For the text-containing cell, return its midpoint in [X, Y] coordinate format. 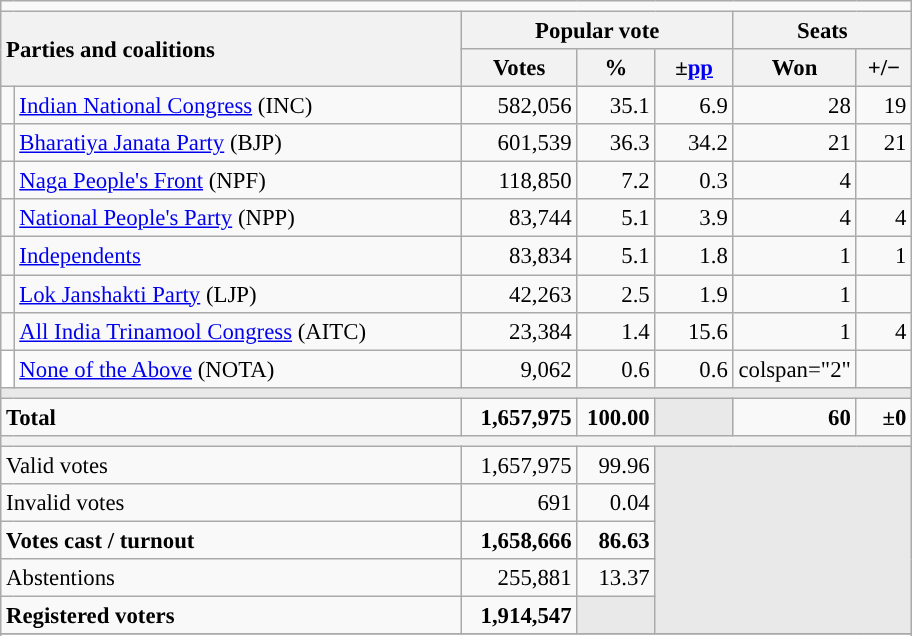
1,658,666 [519, 540]
1.8 [694, 256]
0.3 [694, 181]
% [616, 68]
23,384 [519, 331]
42,263 [519, 294]
118,850 [519, 181]
28 [794, 106]
582,056 [519, 106]
Won [794, 68]
colspan="2" [794, 369]
1.9 [694, 294]
601,539 [519, 143]
Parties and coalitions [232, 50]
None of the Above (NOTA) [238, 369]
1.4 [616, 331]
99.96 [616, 465]
60 [794, 417]
Votes [519, 68]
National People's Party (NPP) [238, 219]
Invalid votes [232, 503]
Abstentions [232, 578]
Total [232, 417]
7.2 [616, 181]
255,881 [519, 578]
13.37 [616, 578]
±0 [884, 417]
Lok Janshakti Party (LJP) [238, 294]
34.2 [694, 143]
0.04 [616, 503]
Independents [238, 256]
9,062 [519, 369]
3.9 [694, 219]
100.00 [616, 417]
2.5 [616, 294]
83,834 [519, 256]
1,914,547 [519, 616]
Popular vote [597, 31]
Indian National Congress (INC) [238, 106]
Registered voters [232, 616]
15.6 [694, 331]
Bharatiya Janata Party (BJP) [238, 143]
Naga People's Front (NPF) [238, 181]
Seats [822, 31]
83,744 [519, 219]
Valid votes [232, 465]
6.9 [694, 106]
Votes cast / turnout [232, 540]
86.63 [616, 540]
35.1 [616, 106]
36.3 [616, 143]
+/− [884, 68]
All India Trinamool Congress (AITC) [238, 331]
±pp [694, 68]
691 [519, 503]
19 [884, 106]
